Identify which cell holds the provided text, then report its [x, y] central coordinate. 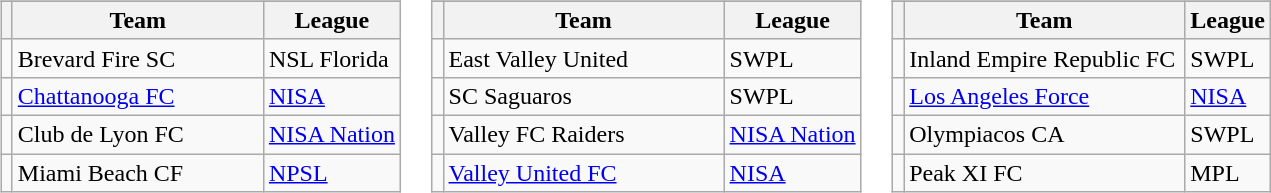
Valley United FC [584, 173]
Olympiacos CA [1044, 134]
Peak XI FC [1044, 173]
Inland Empire Republic FC [1044, 58]
Valley FC Raiders [584, 134]
Miami Beach CF [138, 173]
MPL [1228, 173]
NSL Florida [332, 58]
Brevard Fire SC [138, 58]
NPSL [332, 173]
Club de Lyon FC [138, 134]
Chattanooga FC [138, 96]
Los Angeles Force [1044, 96]
East Valley United [584, 58]
SC Saguaros [584, 96]
